Pinpoint the cell where the given text exists, returning its (x, y) midpoint coordinate. 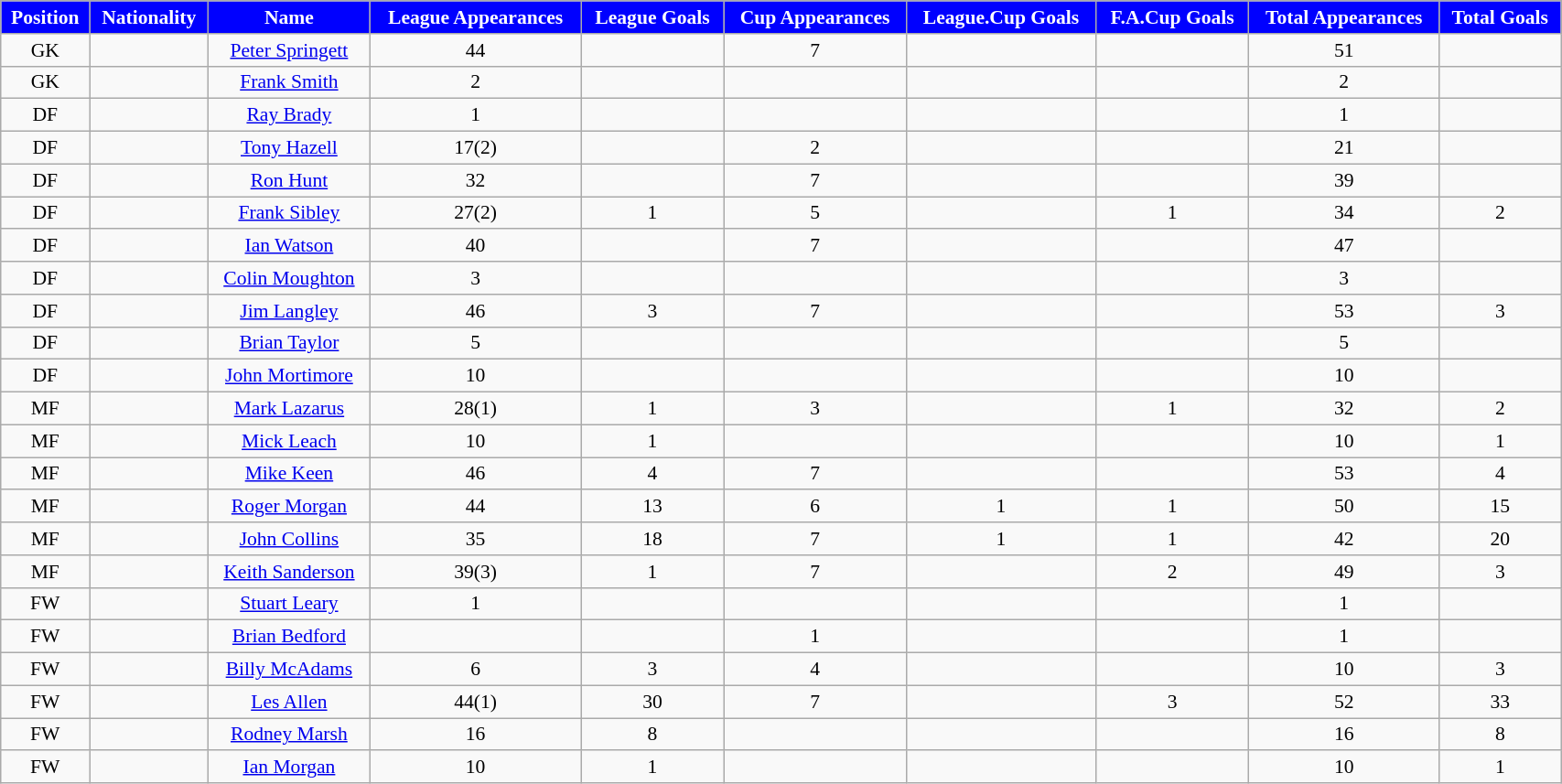
51 (1344, 50)
34 (1344, 213)
49 (1344, 572)
League Goals (652, 17)
League Appearances (476, 17)
Jim Langley (289, 311)
18 (652, 539)
Ian Morgan (289, 768)
Brian Taylor (289, 343)
Brian Bedford (289, 637)
27(2) (476, 213)
Les Allen (289, 702)
F.A.Cup Goals (1173, 17)
50 (1344, 507)
17(2) (476, 148)
Colin Moughton (289, 278)
Tony Hazell (289, 148)
Name (289, 17)
Position (46, 17)
20 (1501, 539)
Mark Lazarus (289, 409)
13 (652, 507)
Roger Morgan (289, 507)
Ian Watson (289, 246)
Billy McAdams (289, 670)
Total Appearances (1344, 17)
28(1) (476, 409)
52 (1344, 702)
39 (1344, 180)
15 (1501, 507)
John Collins (289, 539)
Ray Brady (289, 115)
39(3) (476, 572)
Cup Appearances (815, 17)
Mike Keen (289, 474)
Mick Leach (289, 441)
Ron Hunt (289, 180)
Total Goals (1501, 17)
Peter Springett (289, 50)
40 (476, 246)
33 (1501, 702)
47 (1344, 246)
44(1) (476, 702)
Nationality (149, 17)
Frank Sibley (289, 213)
Frank Smith (289, 82)
Rodney Marsh (289, 735)
30 (652, 702)
35 (476, 539)
Keith Sanderson (289, 572)
League.Cup Goals (1001, 17)
Stuart Leary (289, 604)
John Mortimore (289, 376)
42 (1344, 539)
21 (1344, 148)
